Return [x, y] of the center of cell containing provided text 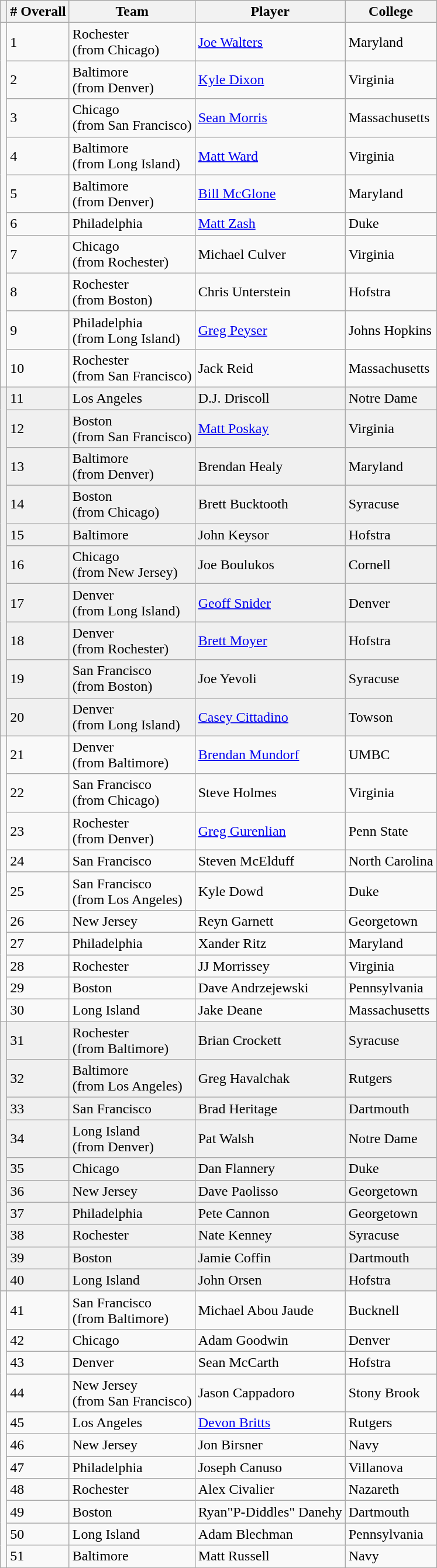
10 [38, 368]
Baltimore(from Long Island) [132, 155]
21 [38, 755]
Johns Hopkins [391, 330]
Adam Goodwin [270, 1340]
19 [38, 679]
Rochester(from Boston) [132, 292]
San Francisco(from Baltimore) [132, 1310]
9 [38, 330]
3 [38, 118]
Bill McGlone [270, 194]
41 [38, 1310]
Brett Moyer [270, 641]
34 [38, 1138]
Xander Ritz [270, 943]
20 [38, 716]
Team [132, 12]
Towson [391, 716]
Alex Civalier [270, 1490]
22 [38, 792]
Pat Walsh [270, 1138]
JJ Morrissey [270, 966]
College [391, 12]
UMBC [391, 755]
Jamie Coffin [270, 1258]
Joe Walters [270, 42]
Matt Zash [270, 224]
Nazareth [391, 1490]
Villanova [391, 1467]
Denver(from Baltimore) [132, 755]
Brendan Mundorf [270, 755]
31 [38, 1040]
Geoff Snider [270, 603]
Player [270, 12]
45 [38, 1423]
D.J. Driscoll [270, 398]
Long Island(from Denver) [132, 1138]
Rochester(from San Francisco) [132, 368]
Chicago(from Rochester) [132, 254]
Jake Deane [270, 1010]
Matt Ward [270, 155]
33 [38, 1109]
Joseph Canuso [270, 1467]
Adam Blechman [270, 1534]
Brendan Healy [270, 466]
Nate Kenney [270, 1235]
Greg Havalchak [270, 1079]
New Jersey(from San Francisco) [132, 1392]
27 [38, 943]
29 [38, 988]
11 [38, 398]
7 [38, 254]
37 [38, 1213]
Brian Crockett [270, 1040]
Greg Gurenlian [270, 831]
26 [38, 921]
43 [38, 1362]
15 [38, 535]
John Keysor [270, 535]
Greg Peyser [270, 330]
18 [38, 641]
Dan Flannery [270, 1169]
35 [38, 1169]
San Francisco(from Chicago) [132, 792]
Chicago(from San Francisco) [132, 118]
San Francisco(from Boston) [132, 679]
Pete Cannon [270, 1213]
14 [38, 505]
# Overall [38, 12]
Casey Cittadino [270, 716]
36 [38, 1191]
Penn State [391, 831]
Steve Holmes [270, 792]
8 [38, 292]
Cornell [391, 565]
23 [38, 831]
51 [38, 1556]
13 [38, 466]
1 [38, 42]
Jason Cappadoro [270, 1392]
32 [38, 1079]
Ryan"P-Diddles" Danehy [270, 1512]
Boston(from San Francisco) [132, 428]
16 [38, 565]
Rochester(from Denver) [132, 831]
40 [38, 1280]
39 [38, 1258]
Joe Boulukos [270, 565]
12 [38, 428]
17 [38, 603]
San Francisco(from Los Angeles) [132, 891]
Sean Morris [270, 118]
2 [38, 79]
John Orsen [270, 1280]
Matt Russell [270, 1556]
North Carolina [391, 861]
Baltimore(from Los Angeles) [132, 1079]
Reyn Garnett [270, 921]
25 [38, 891]
Steven McElduff [270, 861]
4 [38, 155]
Philadelphia(from Long Island) [132, 330]
44 [38, 1392]
Rochester(from Baltimore) [132, 1040]
50 [38, 1534]
30 [38, 1010]
Michael Culver [270, 254]
42 [38, 1340]
47 [38, 1467]
Jon Birsner [270, 1445]
Kyle Dowd [270, 891]
Joe Yevoli [270, 679]
Michael Abou Jaude [270, 1310]
48 [38, 1490]
Sean McCarth [270, 1362]
28 [38, 966]
24 [38, 861]
5 [38, 194]
Brett Bucktooth [270, 505]
Stony Brook [391, 1392]
Chris Unterstein [270, 292]
46 [38, 1445]
Kyle Dixon [270, 79]
Jack Reid [270, 368]
Chicago(from New Jersey) [132, 565]
Dave Andrzejewski [270, 988]
Matt Poskay [270, 428]
Denver(from Rochester) [132, 641]
6 [38, 224]
Bucknell [391, 1310]
Brad Heritage [270, 1109]
Boston(from Chicago) [132, 505]
38 [38, 1235]
Devon Britts [270, 1423]
49 [38, 1512]
Dave Paolisso [270, 1191]
Rochester(from Chicago) [132, 42]
